Extract the (X, Y) coordinate from the center of the cell holding the provided text.  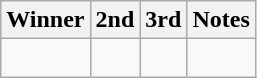
3rd (164, 20)
2nd (115, 20)
Notes (221, 20)
Winner (46, 20)
